Find where the given text appears and provide that cell's center as [x, y] coordinate. 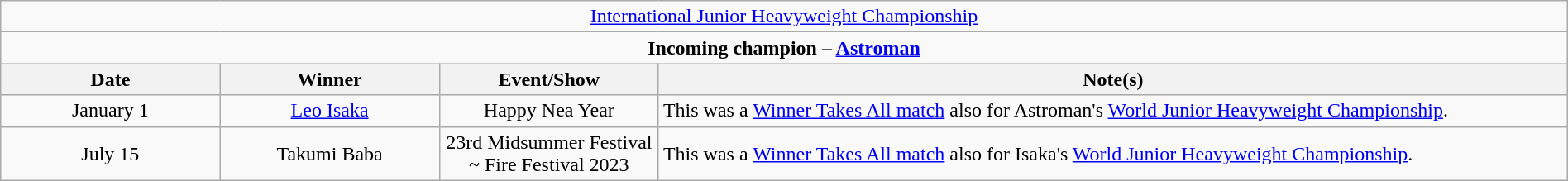
Happy Nea Year [549, 111]
Leo Isaka [329, 111]
Incoming champion – Astroman [784, 48]
23rd Midsummer Festival ~ Fire Festival 2023 [549, 154]
Note(s) [1113, 79]
January 1 [111, 111]
This was a Winner Takes All match also for Isaka's World Junior Heavyweight Championship. [1113, 154]
Takumi Baba [329, 154]
International Junior Heavyweight Championship [784, 17]
Winner [329, 79]
This was a Winner Takes All match also for Astroman's World Junior Heavyweight Championship. [1113, 111]
Event/Show [549, 79]
Date [111, 79]
July 15 [111, 154]
